Determine the [X, Y] coordinate at the center of the cell enclosing the given text.  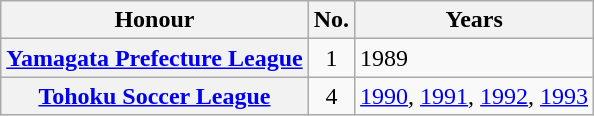
Yamagata Prefecture League [154, 58]
Years [474, 20]
No. [331, 20]
1990, 1991, 1992, 1993 [474, 96]
Honour [154, 20]
Tohoku Soccer League [154, 96]
1989 [474, 58]
1 [331, 58]
4 [331, 96]
